Return the (x, y) coordinate for the center point of the cell that contains the specified text.  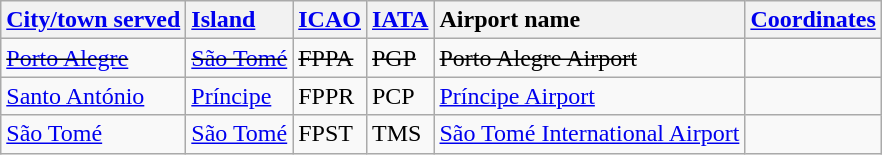
FPPR (330, 96)
São Tomé International Airport (590, 134)
Santo António (94, 96)
Príncipe (240, 96)
Airport name (590, 20)
ICAO (330, 20)
TMS (400, 134)
FPPA (330, 58)
Porto Alegre Airport (590, 58)
FPST (330, 134)
Porto Alegre (94, 58)
Island (240, 20)
PGP (400, 58)
PCP (400, 96)
City/town served (94, 20)
Coordinates (813, 20)
Príncipe Airport (590, 96)
IATA (400, 20)
